Determine the (x, y) coordinate at the center of the cell enclosing the given text.  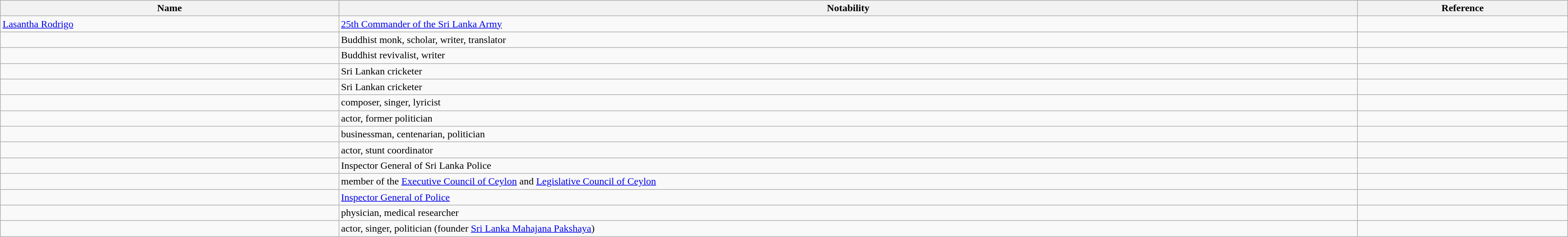
Notability (848, 8)
Name (170, 8)
25th Commander of the Sri Lanka Army (848, 24)
member of the Executive Council of Ceylon and Legislative Council of Ceylon (848, 181)
Reference (1463, 8)
composer, singer, lyricist (848, 103)
Buddhist monk, scholar, writer, translator (848, 40)
physician, medical researcher (848, 213)
Lasantha Rodrigo (170, 24)
actor, singer, politician (founder Sri Lanka Mahajana Pakshaya) (848, 229)
businessman, centenarian, politician (848, 134)
Inspector General of Sri Lanka Police (848, 165)
actor, former politician (848, 118)
Inspector General of Police (848, 197)
actor, stunt coordinator (848, 150)
Buddhist revivalist, writer (848, 55)
